Pinpoint the cell where the given text exists, returning its (x, y) midpoint coordinate. 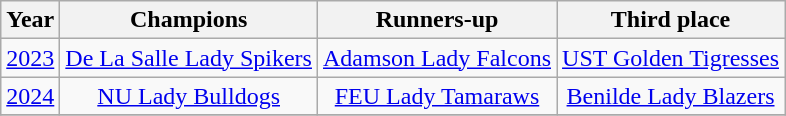
Third place (671, 20)
Runners-up (436, 20)
NU Lady Bulldogs (189, 96)
Year (30, 20)
2024 (30, 96)
UST Golden Tigresses (671, 58)
De La Salle Lady Spikers (189, 58)
2023 (30, 58)
Benilde Lady Blazers (671, 96)
Champions (189, 20)
Adamson Lady Falcons (436, 58)
FEU Lady Tamaraws (436, 96)
